Determine the (x, y) coordinate at the center of the cell enclosing the given text.  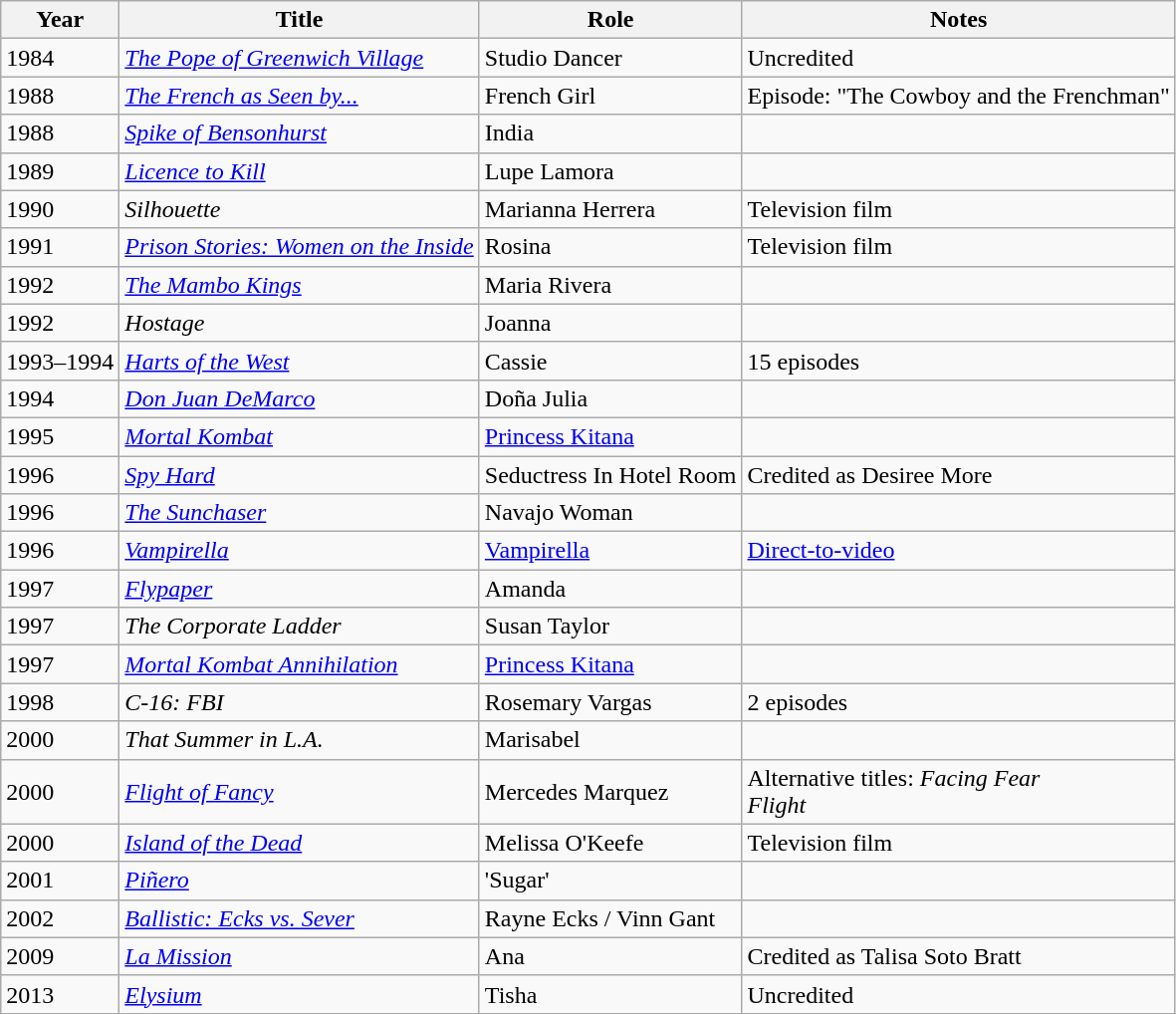
1994 (60, 398)
Susan Taylor (610, 627)
Seductress In Hotel Room (610, 475)
Ballistic: Ecks vs. Sever (299, 918)
2 episodes (958, 702)
2013 (60, 994)
French Girl (610, 96)
2009 (60, 956)
Rayne Ecks / Vinn Gant (610, 918)
Studio Dancer (610, 58)
Tisha (610, 994)
1993–1994 (60, 361)
Licence to Kill (299, 171)
1998 (60, 702)
Episode: "The Cowboy and the Frenchman" (958, 96)
Doña Julia (610, 398)
Mortal Kombat (299, 436)
The Sunchaser (299, 513)
Ana (610, 956)
Role (610, 20)
Elysium (299, 994)
The Corporate Ladder (299, 627)
Mortal Kombat Annihilation (299, 664)
The Mambo Kings (299, 285)
Joanna (610, 323)
Navajo Woman (610, 513)
Mercedes Marquez (610, 791)
Title (299, 20)
15 episodes (958, 361)
1995 (60, 436)
Marisabel (610, 740)
Piñero (299, 881)
Direct-to-video (958, 551)
The French as Seen by... (299, 96)
That Summer in L.A. (299, 740)
Maria Rivera (610, 285)
Credited as Desiree More (958, 475)
2001 (60, 881)
India (610, 133)
Notes (958, 20)
Silhouette (299, 209)
Spike of Bensonhurst (299, 133)
The Pope of Greenwich Village (299, 58)
Year (60, 20)
2002 (60, 918)
Hostage (299, 323)
Don Juan DeMarco (299, 398)
1991 (60, 247)
Melissa O'Keefe (610, 843)
1990 (60, 209)
Harts of the West (299, 361)
Credited as Talisa Soto Bratt (958, 956)
1989 (60, 171)
Flypaper (299, 589)
Prison Stories: Women on the Inside (299, 247)
Rosina (610, 247)
Alternative titles: Facing FearFlight (958, 791)
Cassie (610, 361)
C-16: FBI (299, 702)
Spy Hard (299, 475)
Flight of Fancy (299, 791)
'Sugar' (610, 881)
La Mission (299, 956)
Rosemary Vargas (610, 702)
Marianna Herrera (610, 209)
Amanda (610, 589)
Lupe Lamora (610, 171)
Island of the Dead (299, 843)
1984 (60, 58)
